Capture the cell that displays the provided text and extract its [x, y] central coordinate. 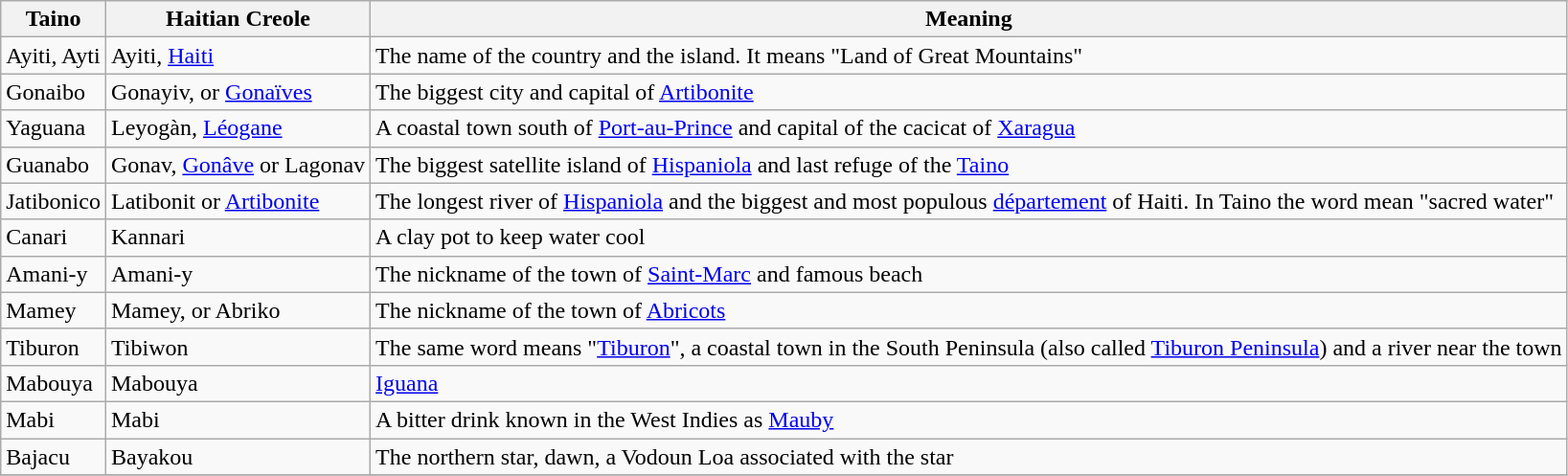
The northern star, dawn, a Vodoun Loa associated with the star [969, 457]
Latibonit or Artibonite [238, 201]
Mamey [54, 310]
The biggest city and capital of Artibonite [969, 92]
Yaguana [54, 128]
Tibiwon [238, 347]
Guanabo [54, 165]
A coastal town south of Port-au-Prince and capital of the cacicat of Xaragua [969, 128]
Gonaibo [54, 92]
Jatibonico [54, 201]
Gonayiv, or Gonaïves [238, 92]
The name of the country and the island. It means "Land of Great Mountains" [969, 56]
The nickname of the town of Abricots [969, 310]
Meaning [969, 19]
Mamey, or Abriko [238, 310]
A bitter drink known in the West Indies as Mauby [969, 419]
Ayiti, Haiti [238, 56]
Kannari [238, 238]
The nickname of the town of Saint-Marc and famous beach [969, 274]
Taino [54, 19]
Tiburon [54, 347]
Canari [54, 238]
The same word means "Tiburon", a coastal town in the South Peninsula (also called Tiburon Peninsula) and a river near the town [969, 347]
Leyogàn, Léogane [238, 128]
Iguana [969, 383]
A clay pot to keep water cool [969, 238]
The longest river of Hispaniola and the biggest and most populous département of Haiti. In Taino the word mean "sacred water" [969, 201]
Bajacu [54, 457]
Ayiti, Ayti [54, 56]
Bayakou [238, 457]
Haitian Creole [238, 19]
Gonav, Gonâve or Lagonav [238, 165]
The biggest satellite island of Hispaniola and last refuge of the Taino [969, 165]
